Pinpoint the cell where the given text exists, returning its [x, y] midpoint coordinate. 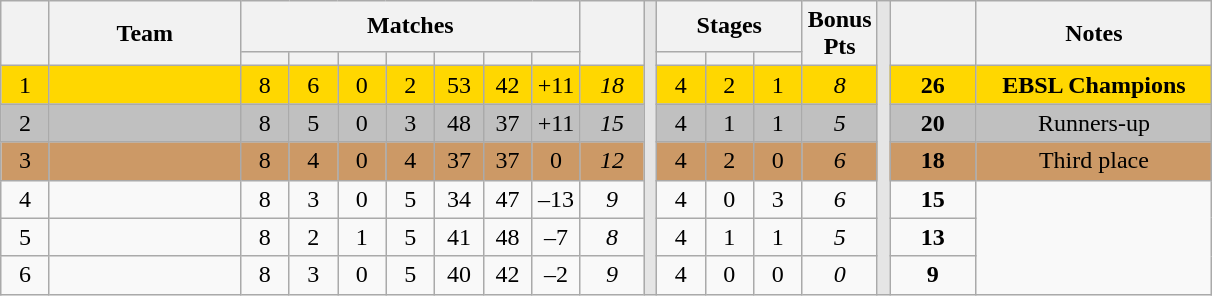
–2 [556, 275]
34 [460, 199]
Notes [1094, 34]
40 [460, 275]
Bonus Pts [840, 34]
47 [508, 199]
20 [933, 123]
Third place [1094, 161]
26 [933, 85]
Stages [729, 26]
Matches [410, 26]
13 [933, 237]
–13 [556, 199]
EBSL Champions [1094, 85]
41 [460, 237]
Team [144, 34]
53 [460, 85]
Runners-up [1094, 123]
–7 [556, 237]
12 [612, 161]
